Pinpoint the cell where the given text exists, returning its [X, Y] midpoint coordinate. 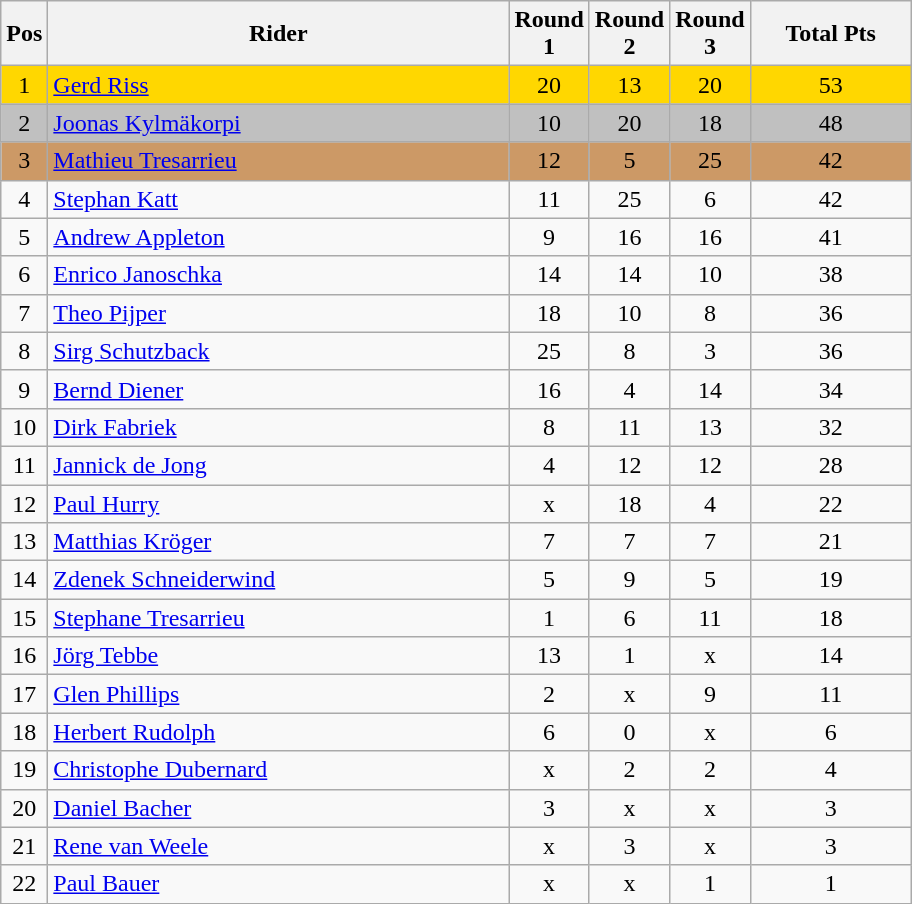
32 [830, 427]
48 [830, 123]
Stephane Tresarrieu [278, 618]
Total Pts [830, 34]
Dirk Fabriek [278, 427]
34 [830, 389]
28 [830, 465]
Rider [278, 34]
Theo Pijper [278, 313]
Round 3 [710, 34]
Jörg Tebbe [278, 656]
Sirg Schutzback [278, 351]
Paul Hurry [278, 503]
Jannick de Jong [278, 465]
Matthias Kröger [278, 542]
Rene van Weele [278, 846]
53 [830, 85]
Bernd Diener [278, 389]
Stephan Katt [278, 199]
38 [830, 275]
Christophe Dubernard [278, 770]
15 [24, 618]
17 [24, 694]
Gerd Riss [278, 85]
Herbert Rudolph [278, 732]
41 [830, 237]
Round 1 [549, 34]
Glen Phillips [278, 694]
Paul Bauer [278, 884]
Round 2 [629, 34]
Pos [24, 34]
Daniel Bacher [278, 808]
Zdenek Schneiderwind [278, 580]
0 [629, 732]
Andrew Appleton [278, 237]
Joonas Kylmäkorpi [278, 123]
Mathieu Tresarrieu [278, 161]
Enrico Janoschka [278, 275]
